Return (x, y) of the center of cell containing provided text 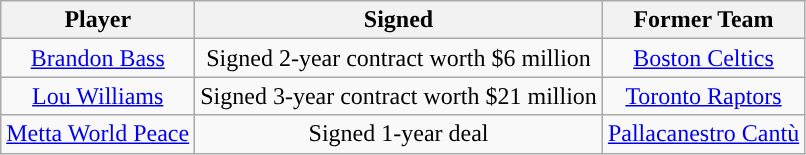
Metta World Peace (98, 134)
Brandon Bass (98, 58)
Signed 2-year contract worth $6 million (399, 58)
Lou Williams (98, 96)
Former Team (703, 20)
Signed 3-year contract worth $21 million (399, 96)
Pallacanestro Cantù (703, 134)
Boston Celtics (703, 58)
Signed (399, 20)
Toronto Raptors (703, 96)
Signed 1-year deal (399, 134)
Player (98, 20)
